Output the [X, Y] coordinate of the center of the cell containing the given text.  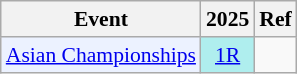
Event [101, 19]
Ref [275, 19]
1R [228, 55]
Asian Championships [101, 55]
2025 [228, 19]
